Output the [x, y] coordinate of the center of the cell containing the given text.  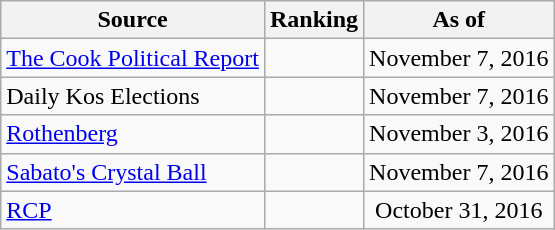
As of [459, 20]
The Cook Political Report [133, 58]
Sabato's Crystal Ball [133, 172]
Rothenberg [133, 134]
October 31, 2016 [459, 210]
RCP [133, 210]
November 3, 2016 [459, 134]
Ranking [314, 20]
Source [133, 20]
Daily Kos Elections [133, 96]
